Identify which cell holds the provided text, then report its [x, y] central coordinate. 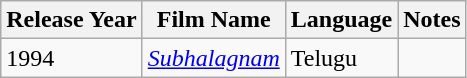
Subhalagnam [214, 58]
Film Name [214, 20]
1994 [72, 58]
Language [341, 20]
Telugu [341, 58]
Release Year [72, 20]
Notes [432, 20]
